Capture the cell that displays the provided text and extract its [x, y] central coordinate. 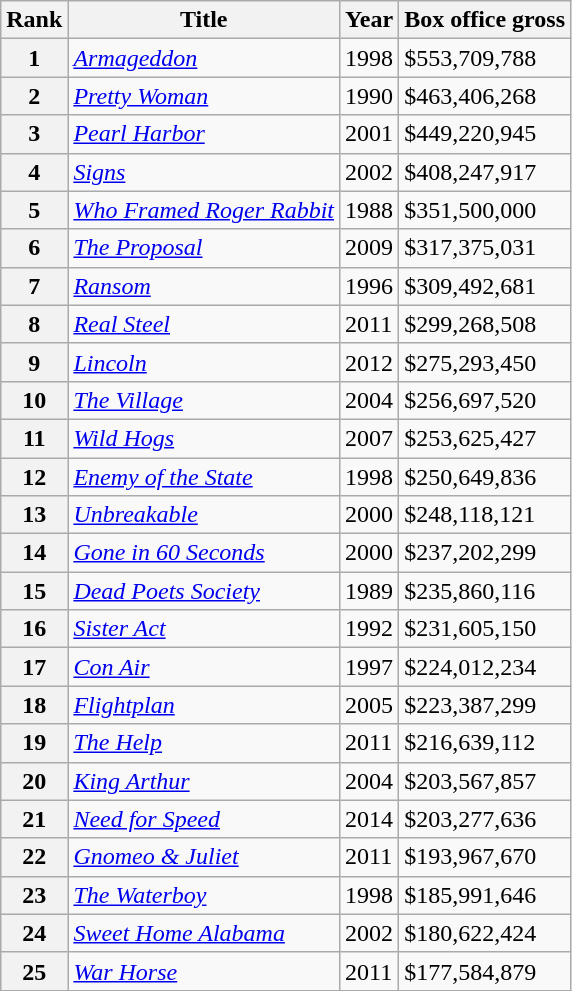
1989 [370, 591]
Unbreakable [204, 515]
$253,625,427 [485, 438]
Rank [34, 20]
1988 [370, 210]
2014 [370, 819]
2 [34, 96]
$463,406,268 [485, 96]
23 [34, 895]
20 [34, 781]
Lincoln [204, 362]
25 [34, 971]
Wild Hogs [204, 438]
2005 [370, 705]
Sister Act [204, 629]
10 [34, 400]
Signs [204, 172]
Pretty Woman [204, 96]
Armageddon [204, 58]
$223,387,299 [485, 705]
1 [34, 58]
Flightplan [204, 705]
$299,268,508 [485, 324]
Need for Speed [204, 819]
2009 [370, 248]
$235,860,116 [485, 591]
The Proposal [204, 248]
21 [34, 819]
Real Steel [204, 324]
22 [34, 857]
$185,991,646 [485, 895]
Dead Poets Society [204, 591]
6 [34, 248]
Title [204, 20]
3 [34, 134]
$203,277,636 [485, 819]
24 [34, 933]
$231,605,150 [485, 629]
$449,220,945 [485, 134]
King Arthur [204, 781]
Box office gross [485, 20]
The Waterboy [204, 895]
$250,649,836 [485, 477]
18 [34, 705]
$248,118,121 [485, 515]
$553,709,788 [485, 58]
Gone in 60 Seconds [204, 553]
17 [34, 667]
1997 [370, 667]
$216,639,112 [485, 743]
Year [370, 20]
The Village [204, 400]
1992 [370, 629]
1990 [370, 96]
$351,500,000 [485, 210]
Ransom [204, 286]
16 [34, 629]
$180,622,424 [485, 933]
12 [34, 477]
13 [34, 515]
7 [34, 286]
2001 [370, 134]
$256,697,520 [485, 400]
4 [34, 172]
$193,967,670 [485, 857]
War Horse [204, 971]
2007 [370, 438]
11 [34, 438]
$203,567,857 [485, 781]
Con Air [204, 667]
15 [34, 591]
Who Framed Roger Rabbit [204, 210]
$224,012,234 [485, 667]
$275,293,450 [485, 362]
Enemy of the State [204, 477]
2012 [370, 362]
1996 [370, 286]
The Help [204, 743]
Gnomeo & Juliet [204, 857]
$237,202,299 [485, 553]
$177,584,879 [485, 971]
14 [34, 553]
Pearl Harbor [204, 134]
8 [34, 324]
9 [34, 362]
19 [34, 743]
Sweet Home Alabama [204, 933]
$408,247,917 [485, 172]
$317,375,031 [485, 248]
5 [34, 210]
$309,492,681 [485, 286]
